Search for the cell housing the specified text and yield its [X, Y] center coordinate. 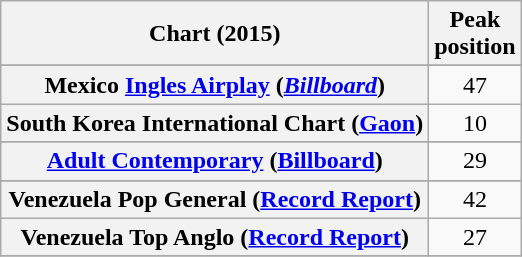
Venezuela Pop General (Record Report) [215, 199]
29 [475, 161]
Peakposition [475, 34]
42 [475, 199]
South Korea International Chart (Gaon) [215, 123]
Adult Contemporary (Billboard) [215, 161]
Venezuela Top Anglo (Record Report) [215, 237]
Chart (2015) [215, 34]
27 [475, 237]
10 [475, 123]
47 [475, 85]
Mexico Ingles Airplay (Billboard) [215, 85]
